Return (x, y) of the center of cell containing provided text 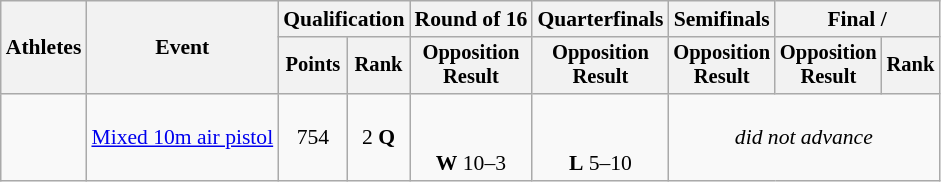
Athletes (44, 48)
Qualification (344, 19)
did not advance (804, 138)
754 (312, 138)
Points (312, 66)
Mixed 10m air pistol (182, 138)
Final / (857, 19)
W 10–3 (472, 138)
Round of 16 (472, 19)
L 5–10 (600, 138)
2 Q (379, 138)
Semifinals (722, 19)
Quarterfinals (600, 19)
Event (182, 48)
